Identify which cell holds the provided text, then report its (X, Y) central coordinate. 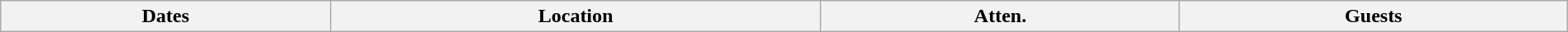
Atten. (1001, 16)
Location (576, 16)
Dates (165, 16)
Guests (1373, 16)
